For the text-containing cell, return its midpoint in [x, y] coordinate format. 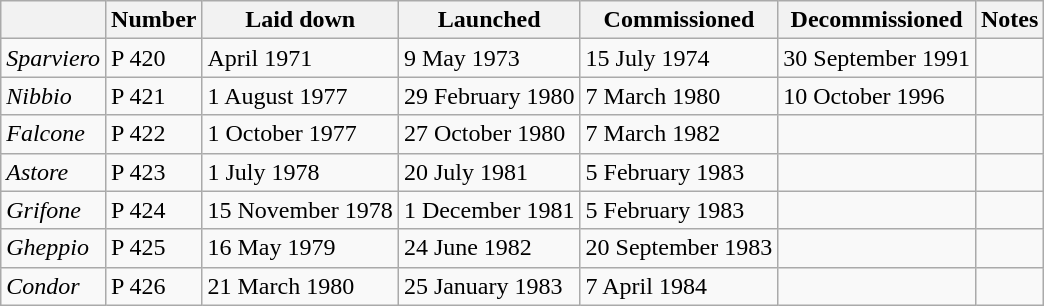
P 420 [154, 58]
20 July 1981 [489, 172]
24 June 1982 [489, 248]
1 August 1977 [300, 96]
Astore [54, 172]
Decommissioned [877, 20]
P 426 [154, 286]
1 July 1978 [300, 172]
15 November 1978 [300, 210]
21 March 1980 [300, 286]
Launched [489, 20]
7 April 1984 [679, 286]
29 February 1980 [489, 96]
P 424 [154, 210]
1 December 1981 [489, 210]
P 423 [154, 172]
30 September 1991 [877, 58]
Nibbio [54, 96]
Laid down [300, 20]
15 July 1974 [679, 58]
April 1971 [300, 58]
P 425 [154, 248]
7 March 1980 [679, 96]
20 September 1983 [679, 248]
Commissioned [679, 20]
16 May 1979 [300, 248]
P 421 [154, 96]
27 October 1980 [489, 134]
1 October 1977 [300, 134]
Falcone [54, 134]
Gheppio [54, 248]
10 October 1996 [877, 96]
7 March 1982 [679, 134]
Grifone [54, 210]
25 January 1983 [489, 286]
P 422 [154, 134]
Notes [1009, 20]
9 May 1973 [489, 58]
Sparviero [54, 58]
Number [154, 20]
Condor [54, 286]
